Return the [X, Y] coordinate for the center point of the cell that contains the specified text.  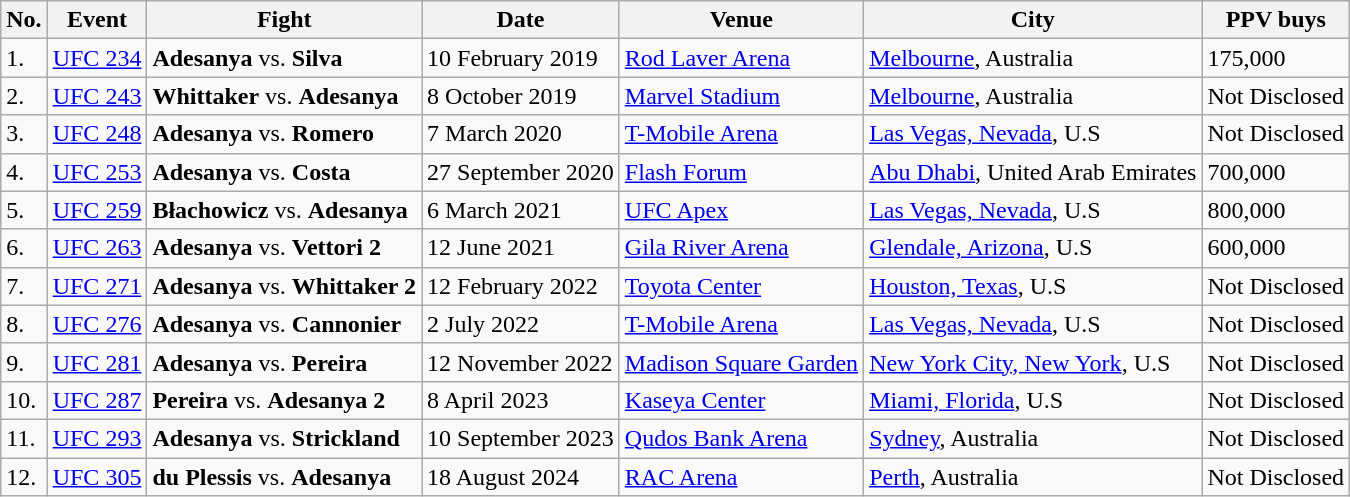
Glendale, Arizona, U.S [1033, 248]
City [1033, 20]
9. [24, 362]
Adesanya vs. Cannonier [284, 324]
1. [24, 58]
8. [24, 324]
6. [24, 248]
12. [24, 477]
Houston, Texas, U.S [1033, 286]
Adesanya vs. Vettori 2 [284, 248]
UFC 287 [97, 400]
UFC 276 [97, 324]
Toyota Center [741, 286]
UFC 293 [97, 438]
Gila River Arena [741, 248]
UFC 253 [97, 172]
du Plessis vs. Adesanya [284, 477]
Adesanya vs. Romero [284, 134]
5. [24, 210]
Abu Dhabi, United Arab Emirates [1033, 172]
UFC 259 [97, 210]
18 August 2024 [521, 477]
UFC 243 [97, 96]
Qudos Bank Arena [741, 438]
600,000 [1276, 248]
12 February 2022 [521, 286]
3. [24, 134]
Adesanya vs. Whittaker 2 [284, 286]
10 September 2023 [521, 438]
Adesanya vs. Silva [284, 58]
UFC 281 [97, 362]
2 July 2022 [521, 324]
Adesanya vs. Strickland [284, 438]
4. [24, 172]
UFC Apex [741, 210]
11. [24, 438]
7. [24, 286]
No. [24, 20]
10. [24, 400]
Fight [284, 20]
Adesanya vs. Costa [284, 172]
800,000 [1276, 210]
Adesanya vs. Pereira [284, 362]
27 September 2020 [521, 172]
New York City, New York, U.S [1033, 362]
7 March 2020 [521, 134]
700,000 [1276, 172]
Sydney, Australia [1033, 438]
UFC 271 [97, 286]
8 April 2023 [521, 400]
UFC 234 [97, 58]
Marvel Stadium [741, 96]
Pereira vs. Adesanya 2 [284, 400]
175,000 [1276, 58]
PPV buys [1276, 20]
Miami, Florida, U.S [1033, 400]
12 November 2022 [521, 362]
Whittaker vs. Adesanya [284, 96]
UFC 263 [97, 248]
Perth, Australia [1033, 477]
RAC Arena [741, 477]
6 March 2021 [521, 210]
Kaseya Center [741, 400]
10 February 2019 [521, 58]
Venue [741, 20]
Date [521, 20]
2. [24, 96]
Event [97, 20]
UFC 248 [97, 134]
12 June 2021 [521, 248]
Rod Laver Arena [741, 58]
UFC 305 [97, 477]
Błachowicz vs. Adesanya [284, 210]
Flash Forum [741, 172]
8 October 2019 [521, 96]
Madison Square Garden [741, 362]
